Locate the cell with the specified text and output its [x, y] center coordinate. 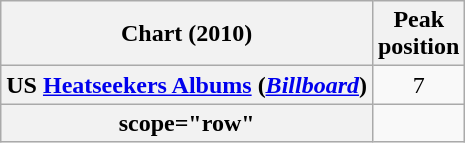
scope="row" [187, 123]
Peakposition [418, 34]
Chart (2010) [187, 34]
7 [418, 85]
US Heatseekers Albums (Billboard) [187, 85]
